Return (X, Y) of the center of cell containing provided text 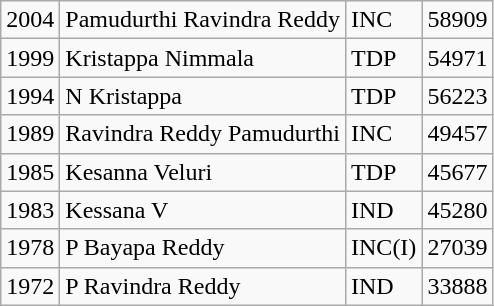
Kesanna Veluri (203, 172)
P Ravindra Reddy (203, 286)
Pamudurthi Ravindra Reddy (203, 20)
56223 (458, 96)
1972 (30, 286)
2004 (30, 20)
1978 (30, 248)
Kristappa Nimmala (203, 58)
54971 (458, 58)
45280 (458, 210)
33888 (458, 286)
49457 (458, 134)
Kessana V (203, 210)
1983 (30, 210)
1989 (30, 134)
N Kristappa (203, 96)
INC(I) (384, 248)
1985 (30, 172)
45677 (458, 172)
1999 (30, 58)
Ravindra Reddy Pamudurthi (203, 134)
1994 (30, 96)
P Bayapa Reddy (203, 248)
58909 (458, 20)
27039 (458, 248)
